Return (X, Y) of the center of cell containing provided text 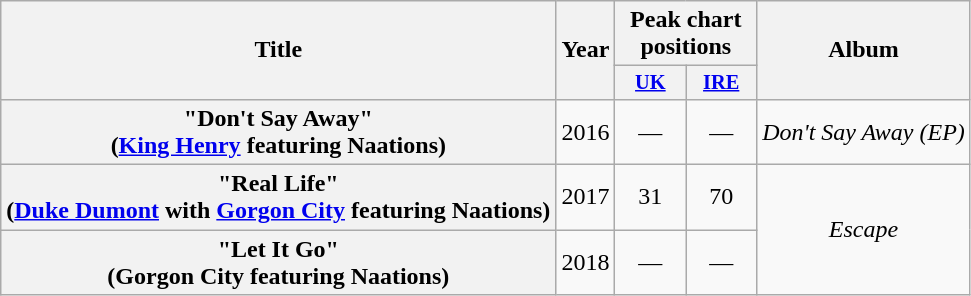
UK (650, 83)
"Let It Go"(Gorgon City featuring Naations) (278, 262)
"Don't Say Away"(King Henry featuring Naations) (278, 132)
2016 (586, 132)
Title (278, 50)
IRE (722, 83)
31 (650, 198)
Peak chart positions (686, 34)
Year (586, 50)
Don't Say Away (EP) (864, 132)
Escape (864, 230)
Album (864, 50)
2017 (586, 198)
70 (722, 198)
"Real Life"(Duke Dumont with Gorgon City featuring Naations) (278, 198)
2018 (586, 262)
